Pinpoint the cell where the given text exists, returning its (X, Y) midpoint coordinate. 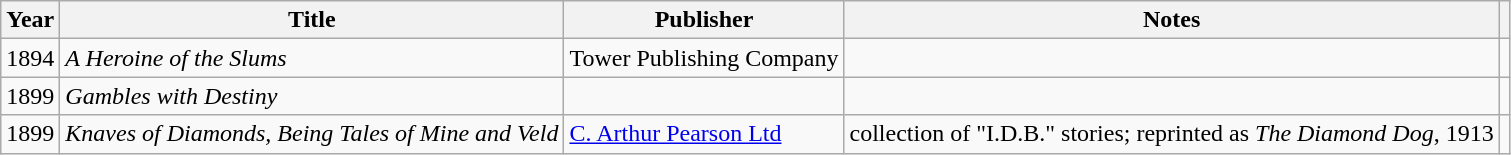
Knaves of Diamonds, Being Tales of Mine and Veld (312, 134)
collection of "I.D.B." stories; reprinted as The Diamond Dog, 1913 (1172, 134)
Gambles with Destiny (312, 96)
C. Arthur Pearson Ltd (704, 134)
Year (30, 20)
A Heroine of the Slums (312, 58)
Publisher (704, 20)
Title (312, 20)
Notes (1172, 20)
Tower Publishing Company (704, 58)
1894 (30, 58)
